Extract the (X, Y) coordinate from the center of the cell holding the provided text.  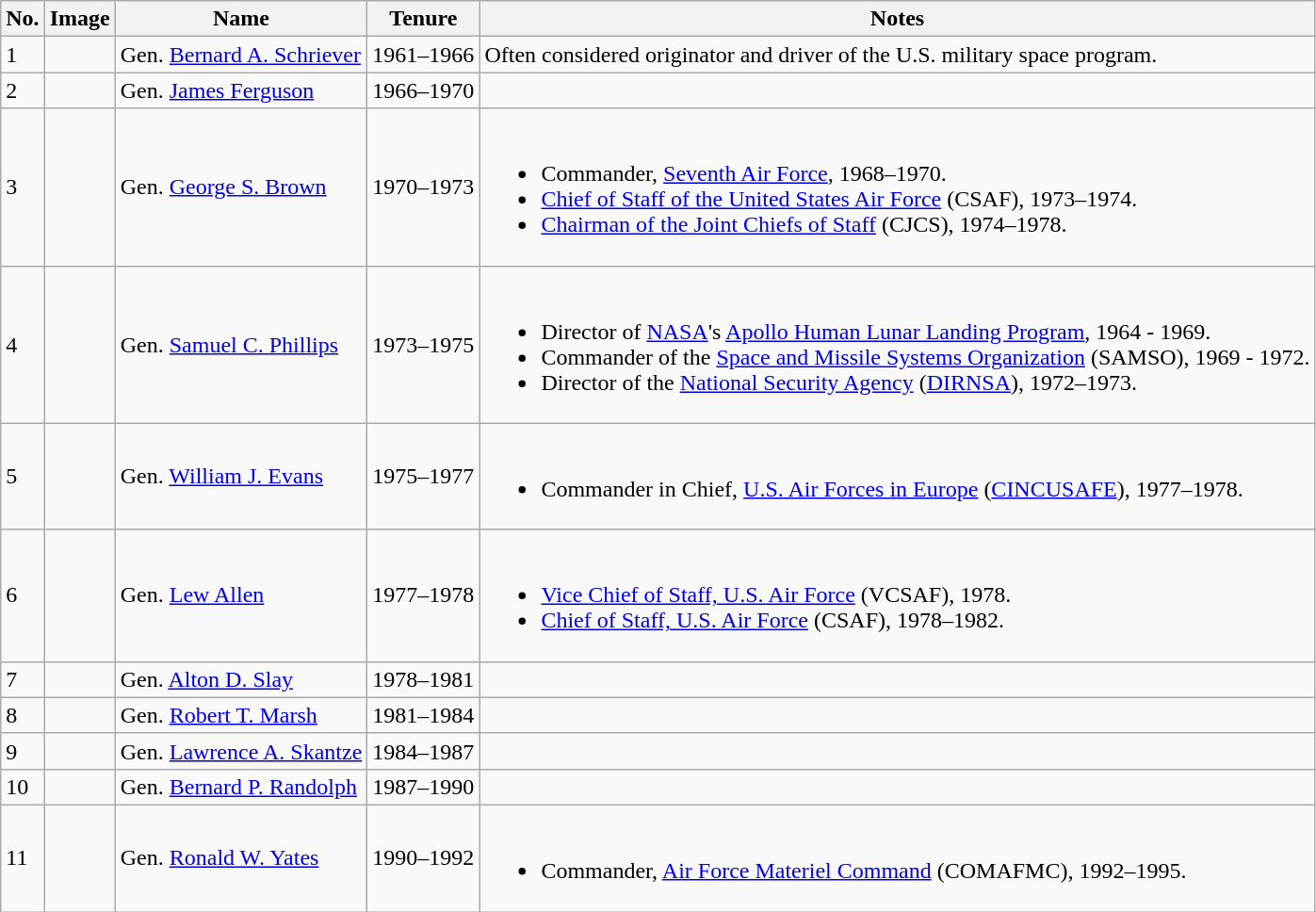
Often considered originator and driver of the U.S. military space program. (897, 55)
1990–1992 (424, 857)
1984–1987 (424, 751)
11 (23, 857)
1973–1975 (424, 345)
4 (23, 345)
Gen. Bernard P. Randolph (241, 787)
Vice Chief of Staff, U.S. Air Force (VCSAF), 1978.Chief of Staff, U.S. Air Force (CSAF), 1978–1982. (897, 595)
1970–1973 (424, 187)
Tenure (424, 19)
Gen. Bernard A. Schriever (241, 55)
5 (23, 477)
1978–1981 (424, 679)
Gen. James Ferguson (241, 90)
1975–1977 (424, 477)
Gen. George S. Brown (241, 187)
3 (23, 187)
Image (79, 19)
Commander, Air Force Materiel Command (COMAFMC), 1992–1995. (897, 857)
1977–1978 (424, 595)
7 (23, 679)
10 (23, 787)
9 (23, 751)
8 (23, 715)
Gen. Lawrence A. Skantze (241, 751)
Gen. William J. Evans (241, 477)
6 (23, 595)
No. (23, 19)
Gen. Lew Allen (241, 595)
1987–1990 (424, 787)
Gen. Alton D. Slay (241, 679)
1981–1984 (424, 715)
Gen. Samuel C. Phillips (241, 345)
Notes (897, 19)
Gen. Robert T. Marsh (241, 715)
Name (241, 19)
1961–1966 (424, 55)
Gen. Ronald W. Yates (241, 857)
2 (23, 90)
1966–1970 (424, 90)
1 (23, 55)
Commander in Chief, U.S. Air Forces in Europe (CINCUSAFE), 1977–1978. (897, 477)
